Detect which cell encompasses the target text, then output its (x, y) center coordinate. 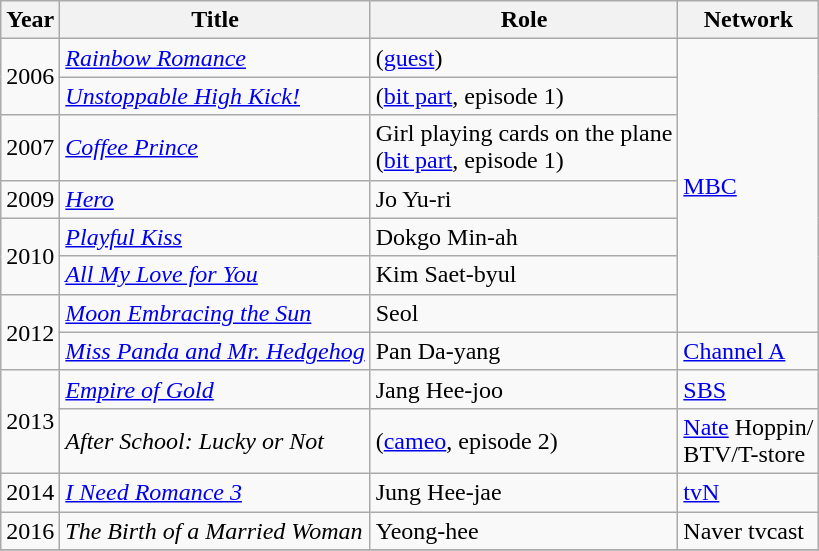
(cameo, episode 2) (524, 440)
2006 (30, 77)
The Birth of a Married Woman (215, 531)
2014 (30, 492)
2007 (30, 148)
I Need Romance 3 (215, 492)
Jung Hee-jae (524, 492)
(bit part, episode 1) (524, 96)
tvN (748, 492)
Empire of Gold (215, 389)
Year (30, 20)
2009 (30, 199)
Unstoppable High Kick! (215, 96)
Title (215, 20)
Jo Yu-ri (524, 199)
2016 (30, 531)
SBS (748, 389)
After School: Lucky or Not (215, 440)
Rainbow Romance (215, 58)
All My Love for You (215, 275)
Role (524, 20)
Nate Hoppin/BTV/T-store (748, 440)
MBC (748, 186)
Seol (524, 313)
2010 (30, 256)
Network (748, 20)
Channel A (748, 351)
Coffee Prince (215, 148)
2012 (30, 332)
2013 (30, 422)
Kim Saet-byul (524, 275)
Girl playing cards on the plane (bit part, episode 1) (524, 148)
Miss Panda and Mr. Hedgehog (215, 351)
Playful Kiss (215, 237)
Yeong-hee (524, 531)
Hero (215, 199)
Pan Da-yang (524, 351)
Moon Embracing the Sun (215, 313)
Dokgo Min-ah (524, 237)
(guest) (524, 58)
Naver tvcast (748, 531)
Jang Hee-joo (524, 389)
